Locate the cell with the specified text and output its [x, y] center coordinate. 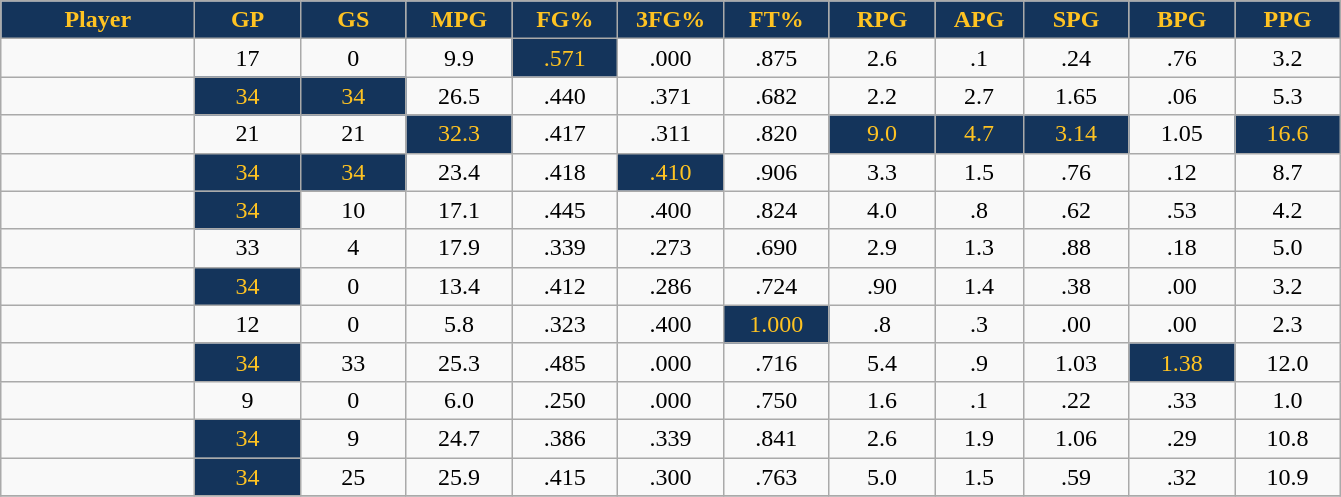
26.5 [459, 96]
10 [353, 210]
.418 [565, 172]
16.6 [1288, 134]
1.9 [979, 438]
10.9 [1288, 477]
23.4 [459, 172]
4.0 [882, 210]
.906 [776, 172]
.32 [1182, 477]
.18 [1182, 248]
.38 [1076, 286]
25 [353, 477]
.24 [1076, 58]
GS [353, 20]
.311 [671, 134]
.273 [671, 248]
1.6 [882, 400]
1.0 [1288, 400]
5.8 [459, 324]
4 [353, 248]
17.9 [459, 248]
.724 [776, 286]
.841 [776, 438]
.763 [776, 477]
1.000 [776, 324]
.90 [882, 286]
.820 [776, 134]
2.7 [979, 96]
8.7 [1288, 172]
.300 [671, 477]
3.14 [1076, 134]
2.2 [882, 96]
.12 [1182, 172]
25.3 [459, 362]
12.0 [1288, 362]
9.9 [459, 58]
.06 [1182, 96]
.371 [671, 96]
.9 [979, 362]
.250 [565, 400]
BPG [1182, 20]
.22 [1076, 400]
.440 [565, 96]
APG [979, 20]
.59 [1076, 477]
.286 [671, 286]
1.05 [1182, 134]
.62 [1076, 210]
.410 [671, 172]
Player [98, 20]
.323 [565, 324]
GP [248, 20]
32.3 [459, 134]
.445 [565, 210]
RPG [882, 20]
.571 [565, 58]
PPG [1288, 20]
.412 [565, 286]
9.0 [882, 134]
3.3 [882, 172]
SPG [1076, 20]
1.06 [1076, 438]
4.2 [1288, 210]
25.9 [459, 477]
.417 [565, 134]
FT% [776, 20]
.29 [1182, 438]
17 [248, 58]
17.1 [459, 210]
2.9 [882, 248]
4.7 [979, 134]
1.3 [979, 248]
.53 [1182, 210]
1.4 [979, 286]
1.65 [1076, 96]
.875 [776, 58]
.3 [979, 324]
.33 [1182, 400]
2.3 [1288, 324]
MPG [459, 20]
1.38 [1182, 362]
1.03 [1076, 362]
10.8 [1288, 438]
.716 [776, 362]
.682 [776, 96]
.485 [565, 362]
.386 [565, 438]
5.4 [882, 362]
6.0 [459, 400]
.690 [776, 248]
24.7 [459, 438]
12 [248, 324]
.750 [776, 400]
.415 [565, 477]
3FG% [671, 20]
.824 [776, 210]
13.4 [459, 286]
5.3 [1288, 96]
FG% [565, 20]
.88 [1076, 248]
